Extract the (X, Y) coordinate from the center of the cell holding the provided text.  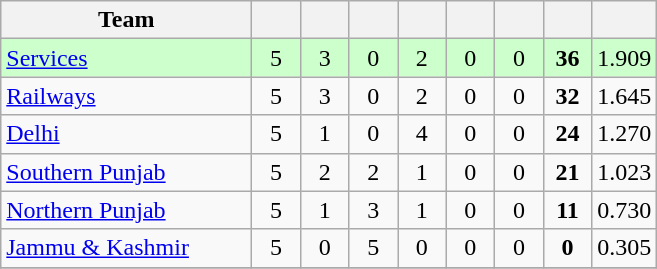
36 (568, 58)
Southern Punjab (126, 172)
4 (422, 134)
24 (568, 134)
0.305 (624, 248)
1.645 (624, 96)
0.730 (624, 210)
Jammu & Kashmir (126, 248)
Services (126, 58)
1.270 (624, 134)
1.023 (624, 172)
Team (126, 20)
Railways (126, 96)
Delhi (126, 134)
Northern Punjab (126, 210)
11 (568, 210)
32 (568, 96)
21 (568, 172)
1.909 (624, 58)
